Pinpoint the cell where the given text exists, returning its (x, y) midpoint coordinate. 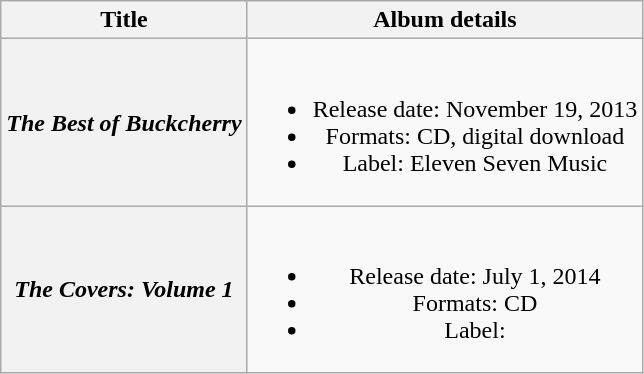
Album details (445, 20)
The Best of Buckcherry (124, 122)
Title (124, 20)
The Covers: Volume 1 (124, 290)
Release date: July 1, 2014Formats: CDLabel: (445, 290)
Release date: November 19, 2013Formats: CD, digital downloadLabel: Eleven Seven Music (445, 122)
